Return the (X, Y) coordinate for the center point of the cell that contains the specified text.  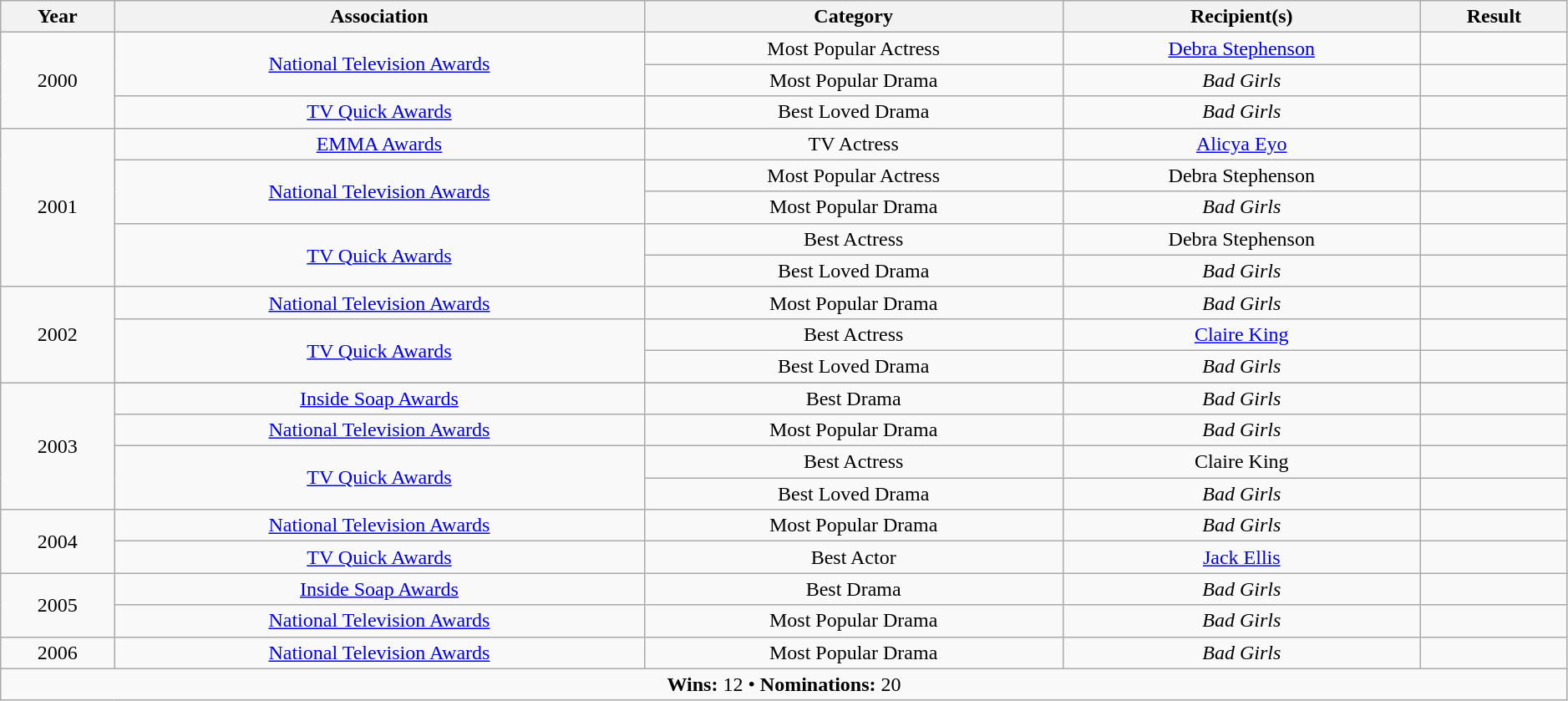
2006 (58, 653)
Recipient(s) (1241, 17)
TV Actress (854, 144)
EMMA Awards (379, 144)
Wins: 12 • Nominations: 20 (784, 684)
Association (379, 17)
Category (854, 17)
2001 (58, 207)
Year (58, 17)
2005 (58, 605)
2004 (58, 541)
2003 (58, 446)
Best Actor (854, 557)
2000 (58, 80)
Alicya Eyo (1241, 144)
Result (1494, 17)
2002 (58, 334)
Jack Ellis (1241, 557)
